Return [x, y] of the center of cell containing provided text 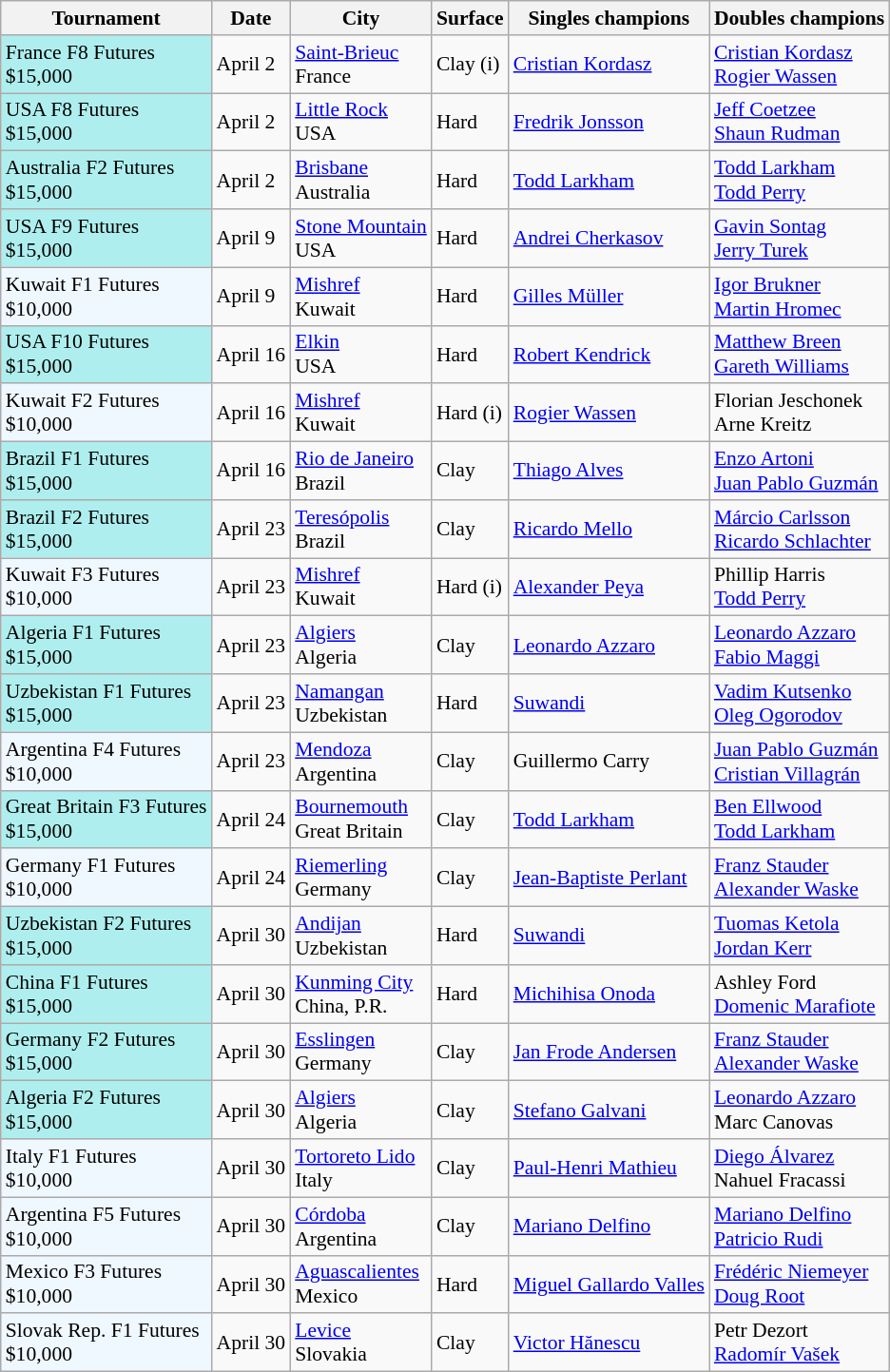
MendozaArgentina [361, 761]
Italy F1 Futures$10,000 [106, 1168]
Doubles champions [799, 18]
Brazil F2 Futures$15,000 [106, 529]
Surface [470, 18]
NamanganUzbekistan [361, 704]
Date [251, 18]
Vadim Kutsenko Oleg Ogorodov [799, 704]
AguascalientesMexico [361, 1284]
Gilles Müller [609, 297]
France F8 Futures$15,000 [106, 65]
Uzbekistan F2 Futures$15,000 [106, 936]
Algeria F1 Futures$15,000 [106, 645]
Ben Ellwood Todd Larkham [799, 820]
Ricardo Mello [609, 529]
Germany F1 Futures$10,000 [106, 879]
Saint-BrieucFrance [361, 65]
Jan Frode Andersen [609, 1052]
China F1 Futures$15,000 [106, 995]
BrisbaneAustralia [361, 181]
RiemerlingGermany [361, 879]
Rio de JaneiroBrazil [361, 472]
Márcio Carlsson Ricardo Schlachter [799, 529]
Leonardo Azzaro [609, 645]
Michihisa Onoda [609, 995]
Alexander Peya [609, 588]
Tortoreto LidoItaly [361, 1168]
Stone MountainUSA [361, 238]
Miguel Gallardo Valles [609, 1284]
Great Britain F3 Futures$15,000 [106, 820]
Mexico F3 Futures$10,000 [106, 1284]
Thiago Alves [609, 472]
Gavin Sontag Jerry Turek [799, 238]
Algeria F2 Futures$15,000 [106, 1111]
Rogier Wassen [609, 413]
Mariano Delfino Patricio Rudi [799, 1227]
Kunming CityChina, P.R. [361, 995]
Uzbekistan F1 Futures$15,000 [106, 704]
Phillip Harris Todd Perry [799, 588]
Jean-Baptiste Perlant [609, 879]
Robert Kendrick [609, 354]
LeviceSlovakia [361, 1343]
Ashley Ford Domenic Marafiote [799, 995]
Mariano Delfino [609, 1227]
Andrei Cherkasov [609, 238]
Tournament [106, 18]
Stefano Galvani [609, 1111]
Kuwait F1 Futures$10,000 [106, 297]
Argentina F5 Futures$10,000 [106, 1227]
Juan Pablo Guzmán Cristian Villagrán [799, 761]
Clay (i) [470, 65]
USA F10 Futures$15,000 [106, 354]
Brazil F1 Futures$15,000 [106, 472]
Florian Jeschonek Arne Kreitz [799, 413]
Frédéric Niemeyer Doug Root [799, 1284]
ElkinUSA [361, 354]
Cristian Kordasz Rogier Wassen [799, 65]
TeresópolisBrazil [361, 529]
Petr Dezort Radomír Vašek [799, 1343]
Igor Brukner Martin Hromec [799, 297]
USA F8 Futures$15,000 [106, 122]
Argentina F4 Futures$10,000 [106, 761]
Little RockUSA [361, 122]
Paul-Henri Mathieu [609, 1168]
Guillermo Carry [609, 761]
Cristian Kordasz [609, 65]
Kuwait F2 Futures$10,000 [106, 413]
Todd Larkham Todd Perry [799, 181]
CórdobaArgentina [361, 1227]
Jeff Coetzee Shaun Rudman [799, 122]
Victor Hănescu [609, 1343]
USA F9 Futures$15,000 [106, 238]
Matthew Breen Gareth Williams [799, 354]
EsslingenGermany [361, 1052]
BournemouthGreat Britain [361, 820]
Leonardo Azzaro Fabio Maggi [799, 645]
Diego Álvarez Nahuel Fracassi [799, 1168]
Singles champions [609, 18]
City [361, 18]
Kuwait F3 Futures$10,000 [106, 588]
Fredrik Jonsson [609, 122]
Australia F2 Futures$15,000 [106, 181]
Germany F2 Futures$15,000 [106, 1052]
AndijanUzbekistan [361, 936]
Tuomas Ketola Jordan Kerr [799, 936]
Slovak Rep. F1 Futures$10,000 [106, 1343]
Leonardo Azzaro Marc Canovas [799, 1111]
Enzo Artoni Juan Pablo Guzmán [799, 472]
